Pinpoint the cell where the given text exists, returning its (X, Y) midpoint coordinate. 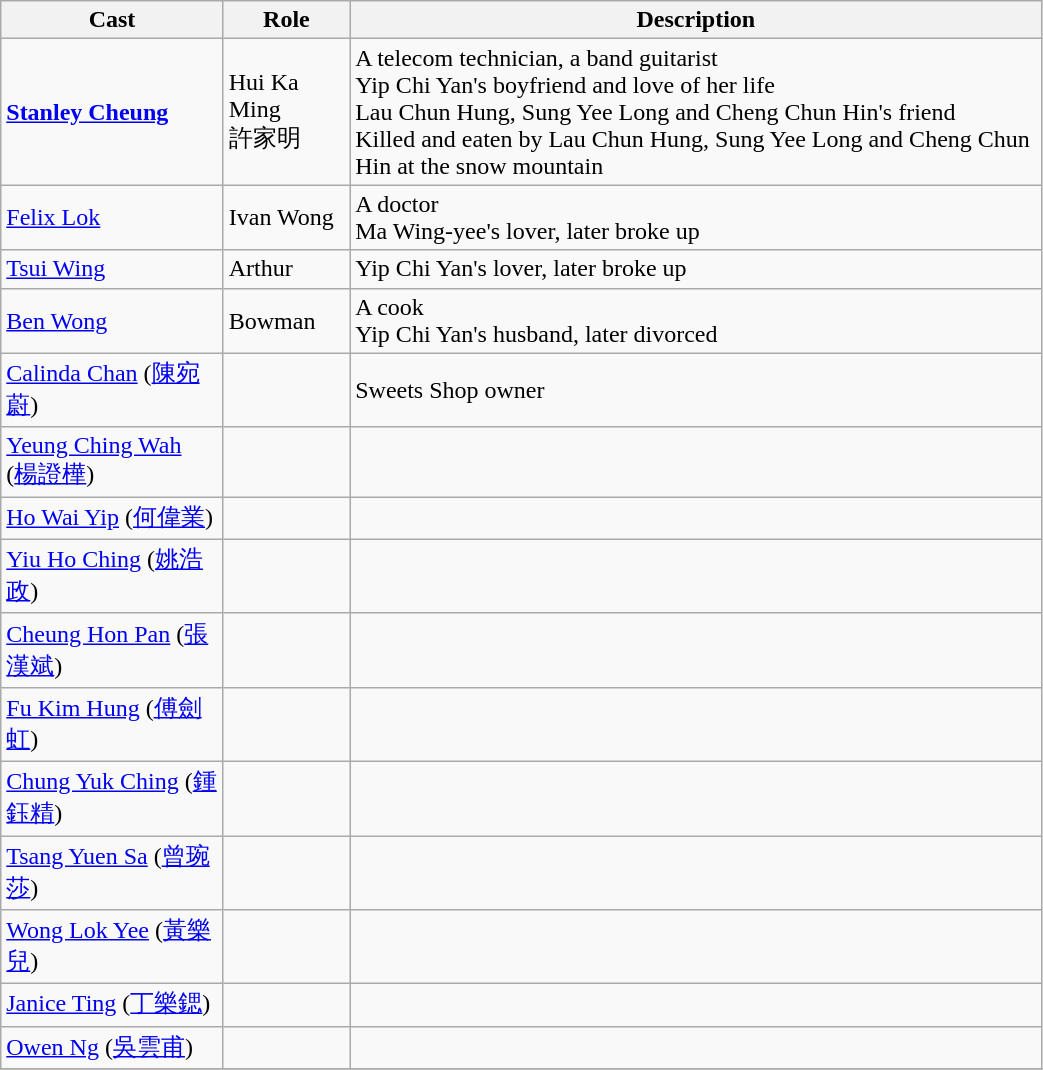
Description (696, 20)
Role (286, 20)
Tsui Wing (112, 269)
Felix Lok (112, 218)
Calinda Chan (陳宛蔚) (112, 390)
A doctorMa Wing-yee's lover, later broke up (696, 218)
Cast (112, 20)
Yeung Ching Wah (楊證樺) (112, 462)
A cookYip Chi Yan's husband, later divorced (696, 320)
Janice Ting (丁樂鍶) (112, 1006)
Bowman (286, 320)
Sweets Shop owner (696, 390)
Ivan Wong (286, 218)
Hui Ka Ming許家明 (286, 112)
Yiu Ho Ching (姚浩政) (112, 576)
Stanley Cheung (112, 112)
Arthur (286, 269)
Tsang Yuen Sa (曾琬莎) (112, 873)
Chung Yuk Ching (鍾鈺精) (112, 798)
Ben Wong (112, 320)
Fu Kim Hung (傅劍虹) (112, 724)
Wong Lok Yee (黃樂兒) (112, 947)
Ho Wai Yip (何偉業) (112, 518)
Owen Ng (吳雲甫) (112, 1048)
Yip Chi Yan's lover, later broke up (696, 269)
Cheung Hon Pan (張漢斌) (112, 650)
